Determine the (X, Y) coordinate at the center of the cell enclosing the given text.  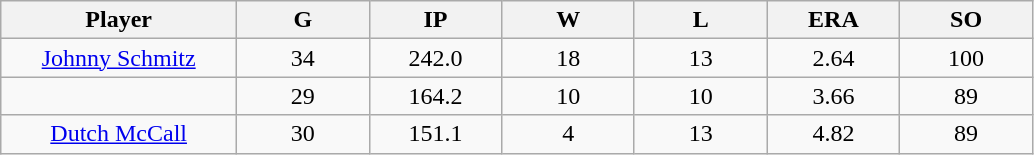
W (568, 20)
164.2 (436, 96)
3.66 (834, 96)
18 (568, 58)
L (700, 20)
34 (304, 58)
G (304, 20)
100 (966, 58)
4.82 (834, 134)
242.0 (436, 58)
Player (119, 20)
IP (436, 20)
2.64 (834, 58)
30 (304, 134)
ERA (834, 20)
4 (568, 134)
151.1 (436, 134)
Dutch McCall (119, 134)
SO (966, 20)
Johnny Schmitz (119, 58)
29 (304, 96)
